Locate the cell with the specified text and output its (X, Y) center coordinate. 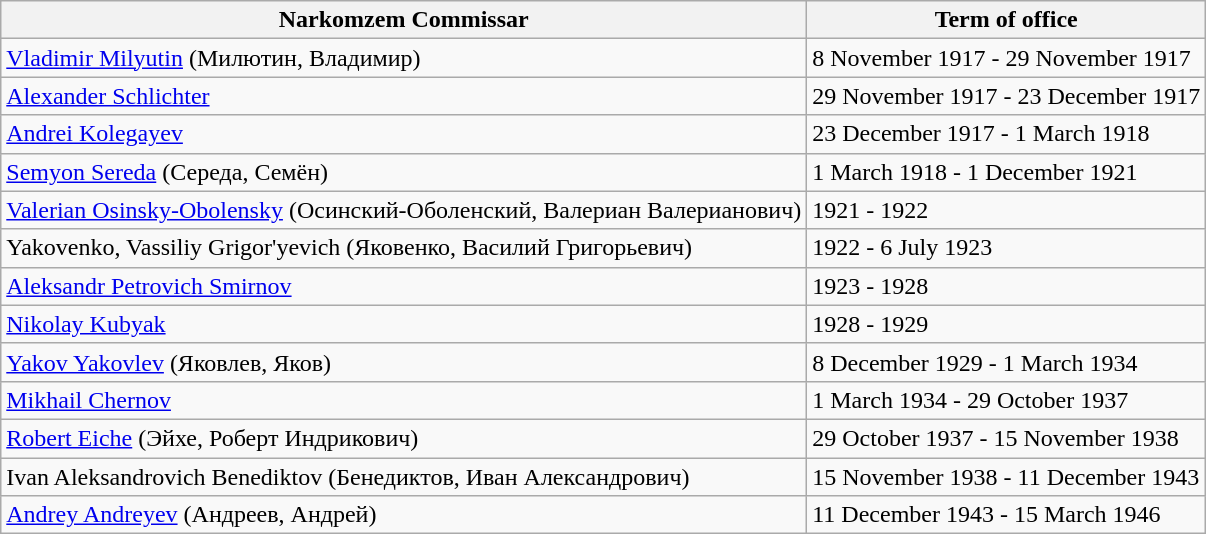
1928 - 1929 (1006, 324)
15 November 1938 - 11 December 1943 (1006, 477)
11 December 1943 - 15 March 1946 (1006, 515)
8 November 1917 - 29 November 1917 (1006, 58)
Robert Eiche (Эйхе, Роберт Индрикович) (404, 438)
8 December 1929 - 1 March 1934 (1006, 362)
Ivan Aleksandrovich Benediktov (Бенедиктов, Иван Александрович) (404, 477)
1922 - 6 July 1923 (1006, 248)
1923 - 1928 (1006, 286)
29 November 1917 - 23 December 1917 (1006, 96)
Term of office (1006, 20)
Andrei Kolegayev (404, 134)
23 December 1917 - 1 March 1918 (1006, 134)
Yakovenko, Vassiliy Grigor'yevich (Яковенко, Василий Григорьевич) (404, 248)
Nikolay Kubyak (404, 324)
Mikhail Chernov (404, 400)
Yakov Yakovlev (Яковлев, Яков) (404, 362)
1 March 1918 - 1 December 1921 (1006, 172)
Semyon Sereda (Середа, Семëн) (404, 172)
29 October 1937 - 15 November 1938 (1006, 438)
Alexander Schlichter (404, 96)
1 March 1934 - 29 October 1937 (1006, 400)
Aleksandr Petrovich Smirnov (404, 286)
Valerian Osinsky-Obolensky (Осинский-Оболенский, Валериан Валерианович) (404, 210)
Narkomzem Commissar (404, 20)
Vladimir Milyutin (Милютин, Владимир) (404, 58)
1921 - 1922 (1006, 210)
Andrey Andreyev (Андреев, Андрей) (404, 515)
